Detect which cell encompasses the target text, then output its (x, y) center coordinate. 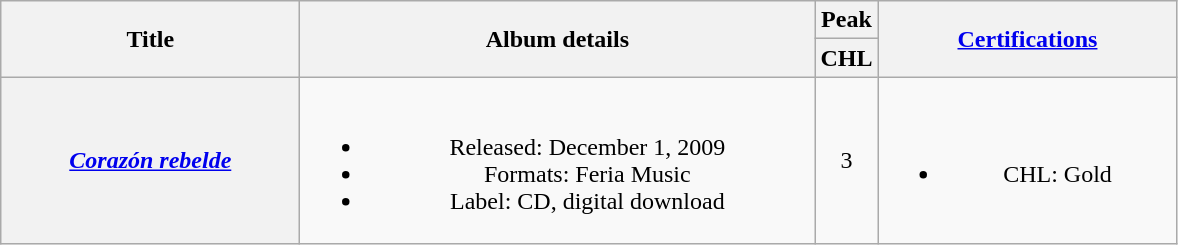
Title (150, 39)
Album details (558, 39)
Corazón rebelde (150, 160)
CHL: Gold (1028, 160)
CHL (846, 58)
3 (846, 160)
Peak (846, 20)
Certifications (1028, 39)
Released: December 1, 2009Formats: Feria MusicLabel: CD, digital download (558, 160)
